Return (X, Y) of the center of cell containing provided text 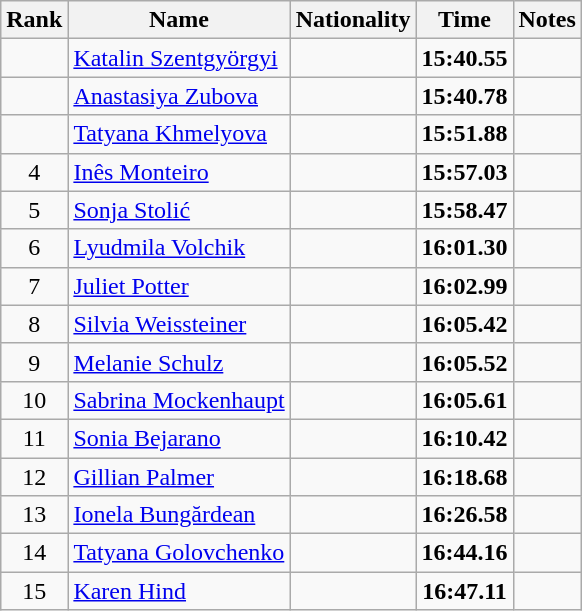
16:26.58 (464, 515)
12 (34, 477)
Nationality (353, 20)
16:01.30 (464, 248)
Anastasiya Zubova (179, 96)
Sonja Stolić (179, 210)
Gillian Palmer (179, 477)
16:47.11 (464, 591)
15:57.03 (464, 172)
16:10.42 (464, 438)
15:58.47 (464, 210)
16:05.42 (464, 324)
Name (179, 20)
8 (34, 324)
16:05.61 (464, 400)
Time (464, 20)
15:40.78 (464, 96)
16:18.68 (464, 477)
Rank (34, 20)
Katalin Szentgyörgyi (179, 58)
Sonia Bejarano (179, 438)
5 (34, 210)
7 (34, 286)
11 (34, 438)
9 (34, 362)
13 (34, 515)
Notes (547, 20)
Tatyana Khmelyova (179, 134)
10 (34, 400)
Tatyana Golovchenko (179, 553)
15 (34, 591)
Silvia Weissteiner (179, 324)
15:51.88 (464, 134)
16:44.16 (464, 553)
16:02.99 (464, 286)
Juliet Potter (179, 286)
16:05.52 (464, 362)
Lyudmila Volchik (179, 248)
4 (34, 172)
Melanie Schulz (179, 362)
Sabrina Mockenhaupt (179, 400)
15:40.55 (464, 58)
6 (34, 248)
Karen Hind (179, 591)
14 (34, 553)
Inês Monteiro (179, 172)
Ionela Bungărdean (179, 515)
